Capture the cell that displays the provided text and extract its [x, y] central coordinate. 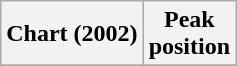
Chart (2002) [72, 34]
Peakposition [189, 34]
